Output the (x, y) coordinate of the center of the cell containing the given text.  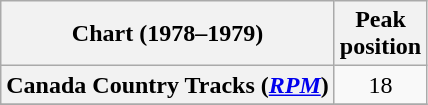
Peakposition (380, 34)
Canada Country Tracks (RPM) (168, 85)
Chart (1978–1979) (168, 34)
18 (380, 85)
